Identify which cell holds the provided text, then report its (X, Y) central coordinate. 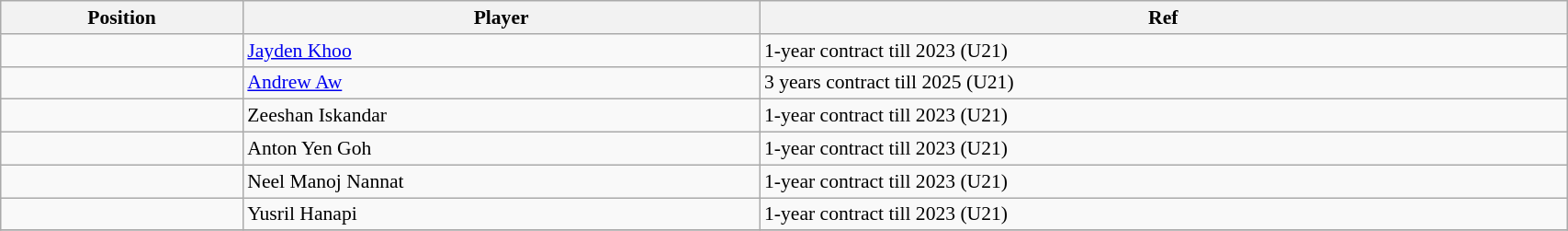
3 years contract till 2025 (U21) (1163, 83)
Anton Yen Goh (502, 149)
Position (122, 17)
Jayden Khoo (502, 51)
Zeeshan Iskandar (502, 116)
Player (502, 17)
Andrew Aw (502, 83)
Neel Manoj Nannat (502, 181)
Ref (1163, 17)
Yusril Hanapi (502, 214)
